Pinpoint the cell where the given text exists, returning its [x, y] midpoint coordinate. 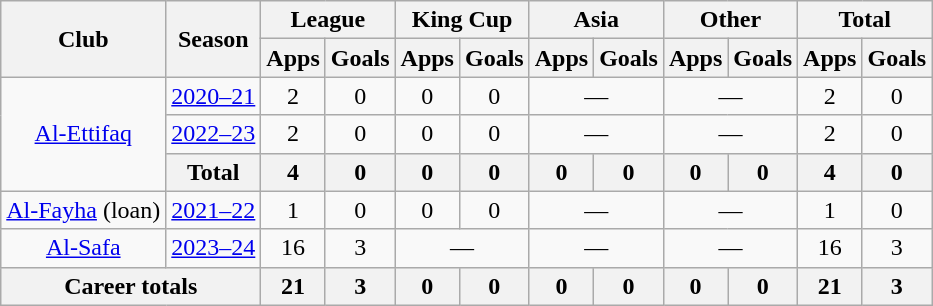
2023–24 [214, 248]
2022–23 [214, 134]
Other [730, 20]
League [328, 20]
Al-Safa [84, 248]
2020–21 [214, 96]
King Cup [462, 20]
Al-Ettifaq [84, 134]
Asia [596, 20]
Al-Fayha (loan) [84, 210]
Season [214, 39]
Career totals [131, 286]
2021–22 [214, 210]
Club [84, 39]
